Locate the cell with the specified text and output its (x, y) center coordinate. 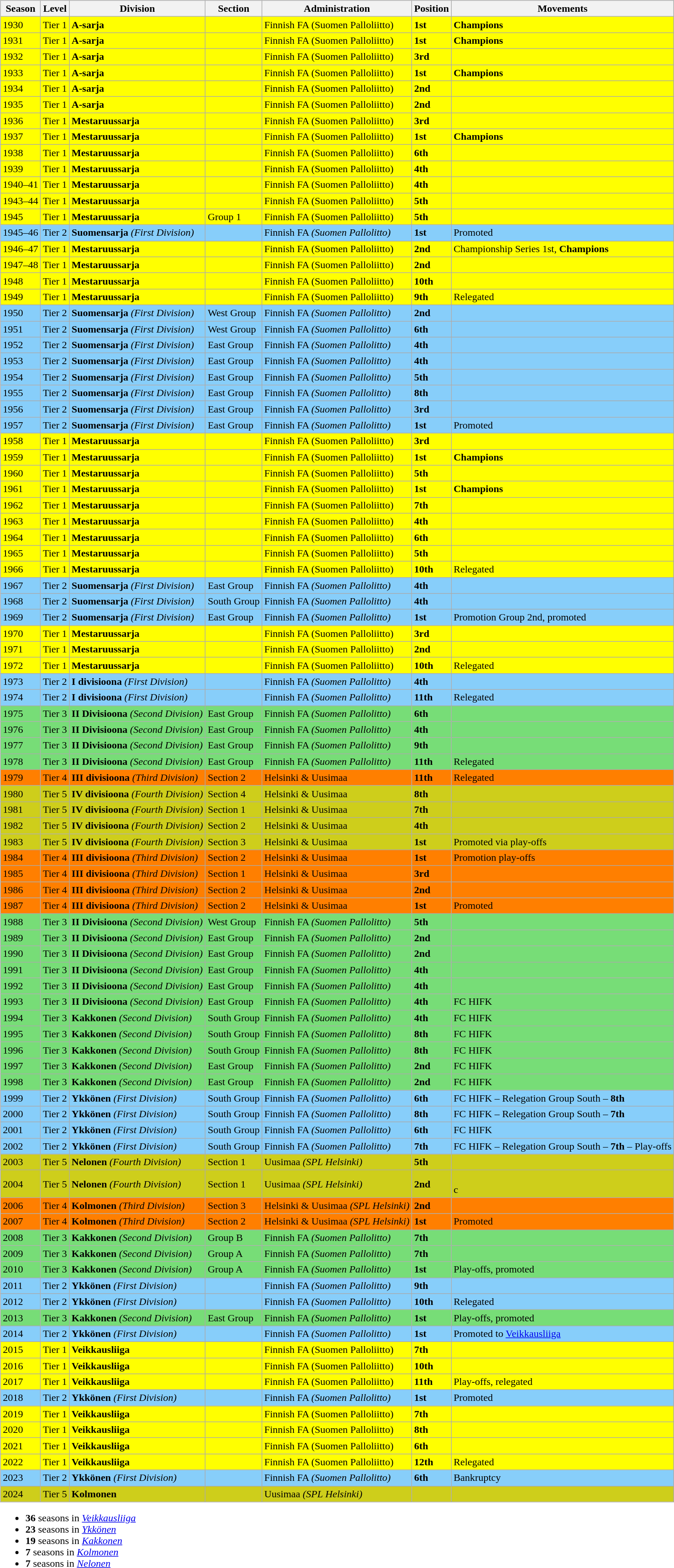
2009 (20, 1254)
1997 (20, 1066)
1950 (20, 313)
2017 (20, 1382)
FC HIFK – Relegation Group South – 7th – Play-offs (562, 1146)
Level (55, 8)
1974 (20, 697)
Kolmonen (137, 1494)
1968 (20, 602)
Section (234, 8)
1940–41 (20, 185)
Movements (562, 8)
2004 (20, 1184)
2014 (20, 1334)
Season (20, 8)
1937 (20, 137)
1986 (20, 890)
c (562, 1184)
1933 (20, 73)
1966 (20, 569)
2016 (20, 1366)
2010 (20, 1270)
2020 (20, 1430)
2024 (20, 1494)
1951 (20, 329)
2011 (20, 1286)
1945 (20, 217)
1965 (20, 553)
FC HIFK – Relegation Group South – 7th (562, 1114)
1969 (20, 618)
1960 (20, 473)
1975 (20, 713)
1991 (20, 970)
1984 (20, 858)
1949 (20, 297)
2012 (20, 1302)
1962 (20, 505)
1932 (20, 56)
1930 (20, 24)
Section 4 (234, 793)
1988 (20, 922)
2021 (20, 1446)
1955 (20, 393)
1946–47 (20, 249)
1992 (20, 986)
1954 (20, 377)
Position (432, 8)
1956 (20, 409)
1945–46 (20, 233)
Bankruptcy (562, 1478)
Promoted via play-offs (562, 841)
Group B (234, 1238)
1976 (20, 729)
1967 (20, 586)
1936 (20, 121)
1972 (20, 666)
FC HIFK – Relegation Group South – 8th (562, 1098)
1957 (20, 425)
1983 (20, 841)
1987 (20, 906)
1970 (20, 634)
Division (137, 8)
1990 (20, 954)
1958 (20, 441)
2019 (20, 1414)
2000 (20, 1114)
1947–48 (20, 265)
1943–44 (20, 201)
1948 (20, 281)
1934 (20, 89)
1979 (20, 777)
2022 (20, 1462)
1938 (20, 153)
1959 (20, 457)
1989 (20, 938)
2003 (20, 1162)
1977 (20, 745)
1973 (20, 682)
1952 (20, 345)
1985 (20, 874)
2008 (20, 1238)
1999 (20, 1098)
2023 (20, 1478)
1995 (20, 1034)
1963 (20, 521)
Promotion Group 2nd, promoted (562, 618)
1961 (20, 489)
1981 (20, 809)
1994 (20, 1018)
1971 (20, 650)
Promotion play-offs (562, 858)
Play-offs, relegated (562, 1382)
1982 (20, 825)
1964 (20, 537)
2018 (20, 1398)
1998 (20, 1082)
1931 (20, 40)
1996 (20, 1050)
2001 (20, 1130)
Promoted to Veikkausliiga (562, 1334)
2006 (20, 1206)
Championship Series 1st, Champions (562, 249)
1980 (20, 793)
1935 (20, 105)
2002 (20, 1146)
1953 (20, 361)
1993 (20, 1002)
Group 1 (234, 217)
2007 (20, 1222)
Administration (337, 8)
2013 (20, 1318)
2015 (20, 1350)
1978 (20, 761)
1939 (20, 169)
12th (432, 1462)
